Output the [X, Y] coordinate of the center of the cell containing the given text.  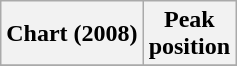
Chart (2008) [72, 34]
Peak position [189, 34]
